Return [X, Y] of the center of cell containing provided text 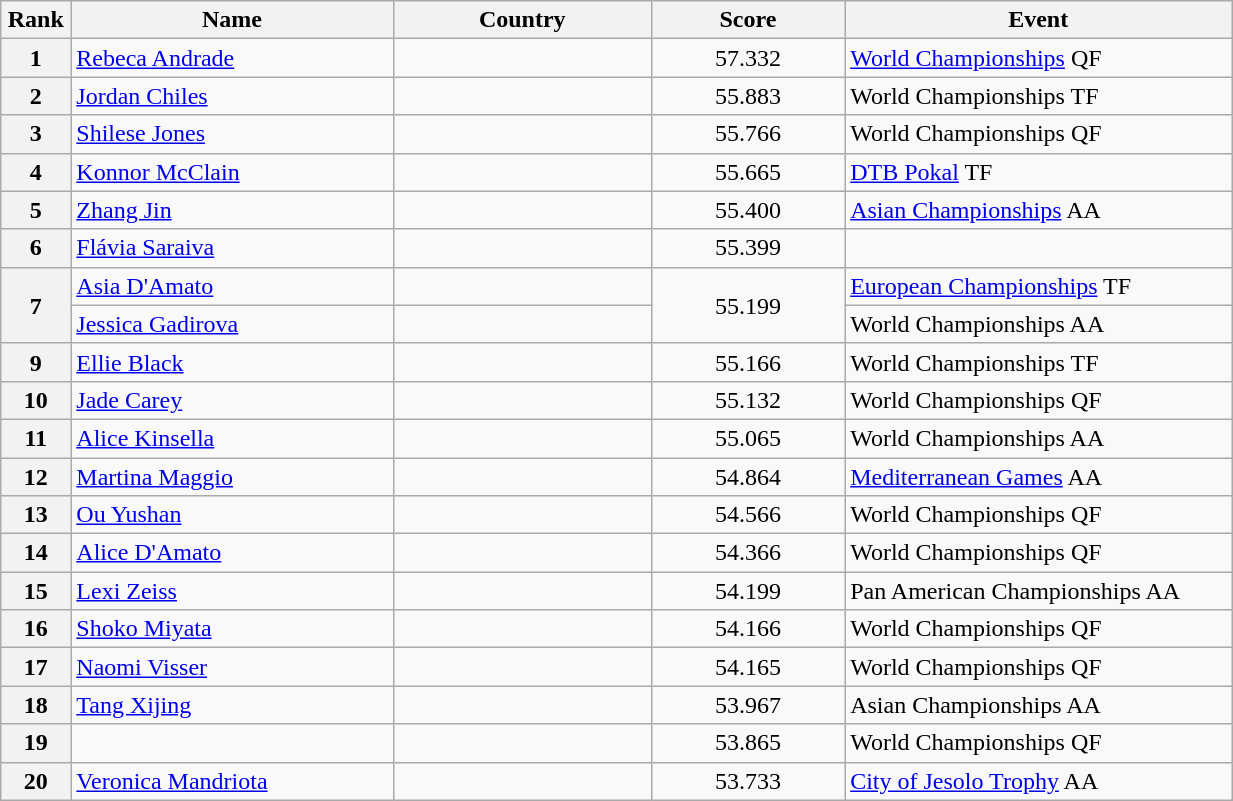
55.199 [748, 305]
2 [36, 96]
Martina Maggio [232, 477]
54.165 [748, 667]
Naomi Visser [232, 667]
Asia D'Amato [232, 286]
DTB Pokal TF [1038, 172]
Shoko Miyata [232, 629]
4 [36, 172]
20 [36, 781]
Veronica Mandriota [232, 781]
54.199 [748, 591]
Score [748, 20]
Flávia Saraiva [232, 248]
54.366 [748, 553]
55.665 [748, 172]
1 [36, 58]
7 [36, 305]
14 [36, 553]
5 [36, 210]
57.332 [748, 58]
Rebeca Andrade [232, 58]
55.399 [748, 248]
55.166 [748, 362]
Pan American Championships AA [1038, 591]
18 [36, 705]
Jade Carey [232, 400]
10 [36, 400]
Konnor McClain [232, 172]
54.864 [748, 477]
Jordan Chiles [232, 96]
55.065 [748, 438]
Zhang Jin [232, 210]
Rank [36, 20]
53.865 [748, 743]
Jessica Gadirova [232, 324]
9 [36, 362]
Country [522, 20]
55.883 [748, 96]
City of Jesolo Trophy AA [1038, 781]
19 [36, 743]
Lexi Zeiss [232, 591]
6 [36, 248]
53.733 [748, 781]
12 [36, 477]
54.166 [748, 629]
Alice Kinsella [232, 438]
Event [1038, 20]
Tang Xijing [232, 705]
3 [36, 134]
55.766 [748, 134]
Ou Yushan [232, 515]
Name [232, 20]
Mediterranean Games AA [1038, 477]
53.967 [748, 705]
17 [36, 667]
Alice D'Amato [232, 553]
16 [36, 629]
Ellie Black [232, 362]
European Championships TF [1038, 286]
55.400 [748, 210]
54.566 [748, 515]
11 [36, 438]
Shilese Jones [232, 134]
15 [36, 591]
13 [36, 515]
55.132 [748, 400]
